Detect which cell encompasses the target text, then output its (X, Y) center coordinate. 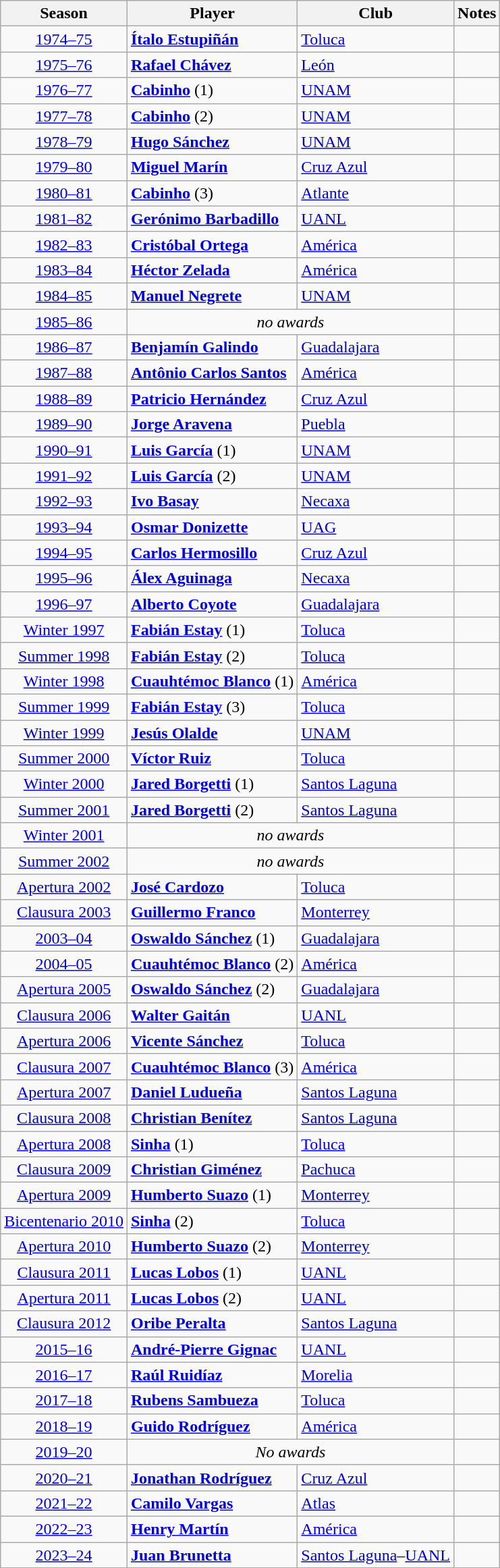
1988–89 (64, 399)
Benjamín Galindo (212, 348)
Lucas Lobos (2) (212, 1298)
Álex Aguinaga (212, 578)
Sinha (1) (212, 1144)
2022–23 (64, 1529)
Summer 2001 (64, 810)
Ivo Basay (212, 502)
Daniel Ludueña (212, 1092)
1989–90 (64, 425)
Apertura 2008 (64, 1144)
Atlas (376, 1503)
Henry Martín (212, 1529)
1980–81 (64, 193)
1991–92 (64, 476)
Patricio Hernández (212, 399)
Summer 1999 (64, 707)
Cabinho (2) (212, 116)
1975–76 (64, 65)
Fabián Estay (2) (212, 655)
1979–80 (64, 167)
Cabinho (3) (212, 193)
2021–22 (64, 1503)
1985–86 (64, 322)
Apertura 2002 (64, 887)
2019–20 (64, 1452)
1995–96 (64, 578)
André-Pierre Gignac (212, 1349)
Jorge Aravena (212, 425)
1976–77 (64, 90)
Winter 2000 (64, 784)
Walter Gaitán (212, 1015)
Clausura 2012 (64, 1324)
Puebla (376, 425)
Apertura 2009 (64, 1195)
Summer 1998 (64, 655)
Summer 2002 (64, 861)
1987–88 (64, 373)
Fabián Estay (1) (212, 630)
Ítalo Estupiñán (212, 39)
Bicentenario 2010 (64, 1221)
2003–04 (64, 938)
Raúl Ruidíaz (212, 1375)
No awards (290, 1452)
2023–24 (64, 1555)
Hugo Sánchez (212, 142)
Atlante (376, 193)
Season (64, 13)
Jared Borgetti (1) (212, 784)
1994–95 (64, 553)
Alberto Coyote (212, 604)
Apertura 2007 (64, 1092)
Apertura 2005 (64, 990)
Miguel Marín (212, 167)
1982–83 (64, 244)
2015–16 (64, 1349)
Luis García (1) (212, 450)
Clausura 2003 (64, 913)
Antônio Carlos Santos (212, 373)
Oswaldo Sánchez (2) (212, 990)
Cuauhtémoc Blanco (3) (212, 1066)
2018–19 (64, 1426)
Juan Brunetta (212, 1555)
Clausura 2011 (64, 1272)
Clausura 2006 (64, 1015)
1981–82 (64, 219)
Jared Borgetti (2) (212, 810)
Manuel Negrete (212, 296)
Lucas Lobos (1) (212, 1272)
Christian Benítez (212, 1118)
1984–85 (64, 296)
Víctor Ruiz (212, 759)
Santos Laguna–UANL (376, 1555)
Camilo Vargas (212, 1503)
Apertura 2010 (64, 1247)
Christian Giménez (212, 1170)
1993–94 (64, 527)
Apertura 2011 (64, 1298)
Guillermo Franco (212, 913)
1990–91 (64, 450)
Vicente Sánchez (212, 1041)
Rubens Sambueza (212, 1401)
Clausura 2008 (64, 1118)
Sinha (2) (212, 1221)
1996–97 (64, 604)
Clausura 2007 (64, 1066)
Morelia (376, 1375)
Rafael Chávez (212, 65)
1992–93 (64, 502)
2017–18 (64, 1401)
Apertura 2006 (64, 1041)
Carlos Hermosillo (212, 553)
Héctor Zelada (212, 270)
José Cardozo (212, 887)
Cuauhtémoc Blanco (2) (212, 964)
Winter 1998 (64, 681)
Humberto Suazo (1) (212, 1195)
Oribe Peralta (212, 1324)
1978–79 (64, 142)
Winter 1997 (64, 630)
Cristóbal Ortega (212, 244)
2016–17 (64, 1375)
1983–84 (64, 270)
Luis García (2) (212, 476)
1986–87 (64, 348)
Guido Rodríguez (212, 1426)
Jonathan Rodríguez (212, 1478)
Clausura 2009 (64, 1170)
Osmar Donizette (212, 527)
Summer 2000 (64, 759)
Pachuca (376, 1170)
Club (376, 13)
Gerónimo Barbadillo (212, 219)
Player (212, 13)
Cuauhtémoc Blanco (1) (212, 681)
Cabinho (1) (212, 90)
1974–75 (64, 39)
Fabián Estay (3) (212, 707)
Oswaldo Sánchez (1) (212, 938)
2020–21 (64, 1478)
1977–78 (64, 116)
Jesús Olalde (212, 732)
Notes (477, 13)
UAG (376, 527)
León (376, 65)
Winter 2001 (64, 836)
2004–05 (64, 964)
Winter 1999 (64, 732)
Humberto Suazo (2) (212, 1247)
